Search for the cell housing the specified text and yield its [x, y] center coordinate. 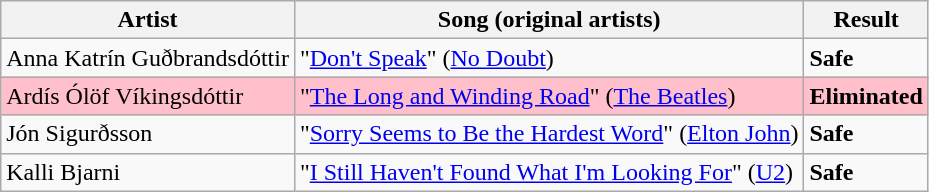
Artist [148, 20]
"Sorry Seems to Be the Hardest Word" (Elton John) [549, 134]
"The Long and Winding Road" (The Beatles) [549, 96]
Jón Sigurðsson [148, 134]
Result [866, 20]
Eliminated [866, 96]
Kalli Bjarni [148, 172]
Anna Katrín Guðbrandsdóttir [148, 58]
Ardís Ólöf Víkingsdóttir [148, 96]
"Don't Speak" (No Doubt) [549, 58]
"I Still Haven't Found What I'm Looking For" (U2) [549, 172]
Song (original artists) [549, 20]
